Return (X, Y) of the center of cell containing provided text 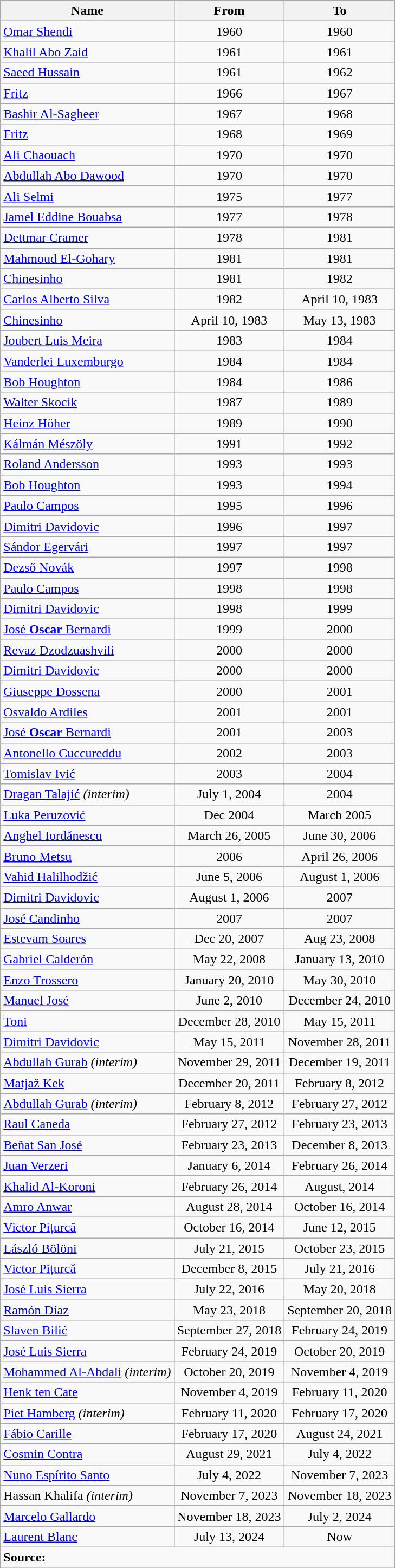
1986 (340, 382)
2002 (229, 753)
May 23, 2018 (229, 1310)
August 29, 2021 (229, 1454)
September 20, 2018 (340, 1310)
January 13, 2010 (340, 960)
Kálmán Mészöly (87, 444)
November 28, 2011 (340, 1042)
Jamel Eddine Bouabsa (87, 217)
Henk ten Cate (87, 1392)
July 22, 2016 (229, 1290)
Khalid Al-Koroni (87, 1186)
June 12, 2015 (340, 1227)
January 6, 2014 (229, 1165)
Tomislav Ivić (87, 774)
Abdullah Abo Dawood (87, 176)
Cosmin Contra (87, 1454)
From (229, 11)
Luka Peruzović (87, 815)
1962 (340, 73)
July 21, 2016 (340, 1269)
Now (340, 1537)
1990 (340, 423)
Ali Chaouach (87, 155)
August 28, 2014 (229, 1207)
May 30, 2010 (340, 980)
Ramón Díaz (87, 1310)
2006 (229, 856)
September 27, 2018 (229, 1331)
July 1, 2004 (229, 794)
1969 (340, 134)
Gabriel Calderón (87, 960)
1983 (229, 341)
To (340, 11)
Source: (198, 1557)
December 24, 2010 (340, 1001)
Roland Andersson (87, 464)
Name (87, 11)
Khalil Abo Zaid (87, 52)
Joubert Luis Meira (87, 341)
Mohammed Al-Abdali (interim) (87, 1372)
Vahid Halilhodžić (87, 877)
Ali Selmi (87, 196)
August, 2014 (340, 1186)
December 8, 2015 (229, 1269)
December 19, 2011 (340, 1062)
Juan Verzeri (87, 1165)
July 21, 2015 (229, 1248)
Slaven Bilić (87, 1331)
Vanderlei Luxemburgo (87, 361)
August 24, 2021 (340, 1434)
Revaz Dzodzuashvili (87, 650)
Carlos Alberto Silva (87, 300)
March 26, 2005 (229, 835)
January 20, 2010 (229, 980)
May 13, 1983 (340, 320)
December 28, 2010 (229, 1021)
May 22, 2008 (229, 960)
Dec 2004 (229, 815)
Sándor Egervári (87, 547)
1987 (229, 403)
Nuno Espírito Santo (87, 1475)
May 20, 2018 (340, 1290)
Saeed Hussain (87, 73)
October 23, 2015 (340, 1248)
Dec 20, 2007 (229, 939)
Heinz Höher (87, 423)
Amro Anwar (87, 1207)
1994 (340, 485)
Mahmoud El-Gohary (87, 258)
November 29, 2011 (229, 1062)
Matjaž Kek (87, 1083)
1991 (229, 444)
Bashir Al-Sagheer (87, 114)
Laurent Blanc (87, 1537)
June 5, 2006 (229, 877)
Raul Caneda (87, 1124)
Bruno Metsu (87, 856)
Anghel Iordănescu (87, 835)
Hassan Khalifa (interim) (87, 1495)
June 2, 2010 (229, 1001)
1975 (229, 196)
Marcelo Gallardo (87, 1516)
José Candinho (87, 918)
Toni (87, 1021)
July 2, 2024 (340, 1516)
December 8, 2013 (340, 1145)
Antonello Cuccureddu (87, 753)
Manuel José (87, 1001)
Omar Shendi (87, 31)
Dettmar Cramer (87, 237)
1992 (340, 444)
December 20, 2011 (229, 1083)
June 30, 2006 (340, 835)
Enzo Trossero (87, 980)
Walter Skocik (87, 403)
1966 (229, 93)
Giuseppe Dossena (87, 691)
July 13, 2024 (229, 1537)
Dragan Talajić (interim) (87, 794)
Osvaldo Ardiles (87, 712)
Fábio Carille (87, 1434)
April 26, 2006 (340, 856)
Beñat San José (87, 1145)
Aug 23, 2008 (340, 939)
Piet Hamberg (interim) (87, 1413)
1995 (229, 506)
Dezső Novák (87, 567)
László Bölöni (87, 1248)
March 2005 (340, 815)
Estevam Soares (87, 939)
